Find where the given text appears and provide that cell's center as (x, y) coordinate. 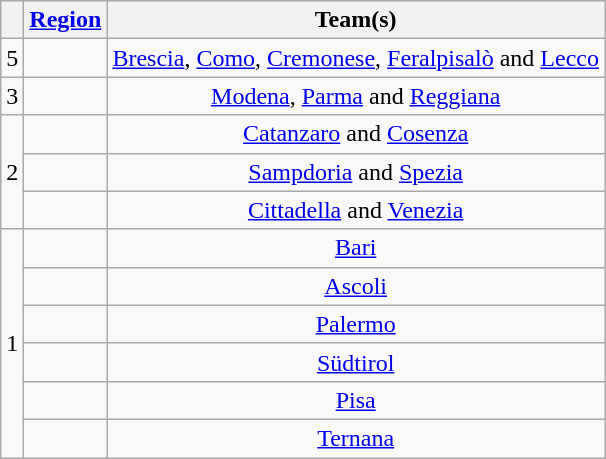
Brescia, Como, Cremonese, Feralpisalò and Lecco (356, 58)
Cittadella and Venezia (356, 210)
Pisa (356, 400)
Sampdoria and Spezia (356, 172)
Catanzaro and Cosenza (356, 134)
Palermo (356, 324)
1 (12, 343)
5 (12, 58)
Ternana (356, 438)
Bari (356, 248)
2 (12, 172)
Region (66, 20)
Modena, Parma and Reggiana (356, 96)
Südtirol (356, 362)
3 (12, 96)
Ascoli (356, 286)
Team(s) (356, 20)
